Provide the [X, Y] coordinate of the cell's center where the given text is located.  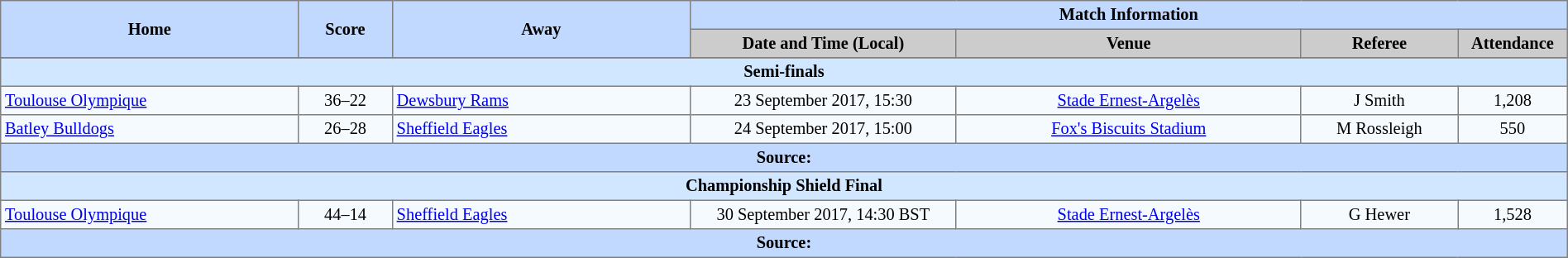
Home [150, 30]
Attendance [1513, 43]
36–22 [346, 100]
Away [541, 30]
24 September 2017, 15:00 [823, 129]
1,528 [1513, 214]
Match Information [1128, 15]
Semi-finals [784, 72]
Dewsbury Rams [541, 100]
Batley Bulldogs [150, 129]
G Hewer [1379, 214]
23 September 2017, 15:30 [823, 100]
30 September 2017, 14:30 BST [823, 214]
Score [346, 30]
26–28 [346, 129]
M Rossleigh [1379, 129]
Referee [1379, 43]
Date and Time (Local) [823, 43]
Venue [1128, 43]
1,208 [1513, 100]
44–14 [346, 214]
J Smith [1379, 100]
550 [1513, 129]
Championship Shield Final [784, 186]
Fox's Biscuits Stadium [1128, 129]
